Provide the (X, Y) coordinate of the cell's center where the given text is located.  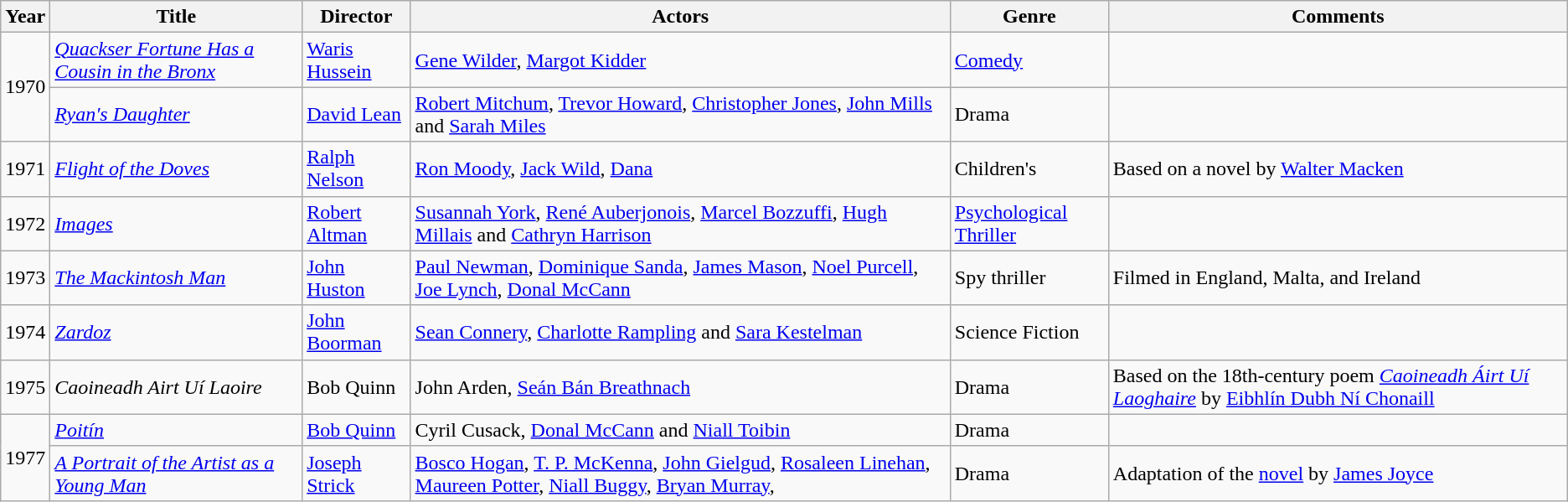
Title (176, 17)
Director (357, 17)
1977 (25, 458)
Actors (680, 17)
Flight of the Doves (176, 169)
Ron Moody, Jack Wild, Dana (680, 169)
Based on the 18th-century poem Caoineadh Áirt Uí Laoghaire by Eibhlín Dubh Ní Chonaill (1338, 387)
Adaptation of the novel by James Joyce (1338, 473)
Paul Newman, Dominique Sanda, James Mason, Noel Purcell, Joe Lynch, Donal McCann (680, 278)
Gene Wilder, Margot Kidder (680, 60)
John Arden, Seán Bán Breathnach (680, 387)
Spy thriller (1029, 278)
Poitín (176, 430)
1974 (25, 332)
Robert Mitchum, Trevor Howard, Christopher Jones, John Mills and Sarah Miles (680, 114)
Science Fiction (1029, 332)
1970 (25, 87)
Bosco Hogan, T. P. McKenna, John Gielgud, Rosaleen Linehan, Maureen Potter, Niall Buggy, Bryan Murray, (680, 473)
1975 (25, 387)
The Mackintosh Man (176, 278)
Children's (1029, 169)
David Lean (357, 114)
Susannah York, René Auberjonois, Marcel Bozzuffi, Hugh Millais and Cathryn Harrison (680, 223)
Waris Hussein (357, 60)
Psychological Thriller (1029, 223)
1971 (25, 169)
Robert Altman (357, 223)
A Portrait of the Artist as a Young Man (176, 473)
1972 (25, 223)
Ryan's Daughter (176, 114)
Comedy (1029, 60)
Genre (1029, 17)
1973 (25, 278)
John Boorman (357, 332)
Quackser Fortune Has a Cousin in the Bronx (176, 60)
Cyril Cusack, Donal McCann and Niall Toibin (680, 430)
Sean Connery, Charlotte Rampling and Sara Kestelman (680, 332)
Images (176, 223)
Comments (1338, 17)
John Huston (357, 278)
Year (25, 17)
Joseph Strick (357, 473)
Filmed in England, Malta, and Ireland (1338, 278)
Zardoz (176, 332)
Caoineadh Airt Uí Laoire (176, 387)
Based on a novel by Walter Macken (1338, 169)
Ralph Nelson (357, 169)
